Extract the [x, y] coordinate from the center of the cell holding the provided text.  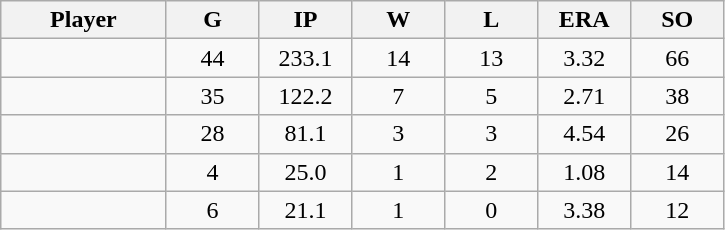
W [398, 20]
13 [492, 58]
233.1 [306, 58]
ERA [584, 20]
2 [492, 172]
25.0 [306, 172]
4.54 [584, 134]
3.38 [584, 210]
5 [492, 96]
0 [492, 210]
IP [306, 20]
26 [678, 134]
66 [678, 58]
2.71 [584, 96]
L [492, 20]
12 [678, 210]
35 [212, 96]
4 [212, 172]
38 [678, 96]
7 [398, 96]
21.1 [306, 210]
6 [212, 210]
SO [678, 20]
122.2 [306, 96]
3.32 [584, 58]
81.1 [306, 134]
28 [212, 134]
G [212, 20]
1.08 [584, 172]
Player [84, 20]
44 [212, 58]
